Determine the [X, Y] coordinate at the center of the cell enclosing the given text.  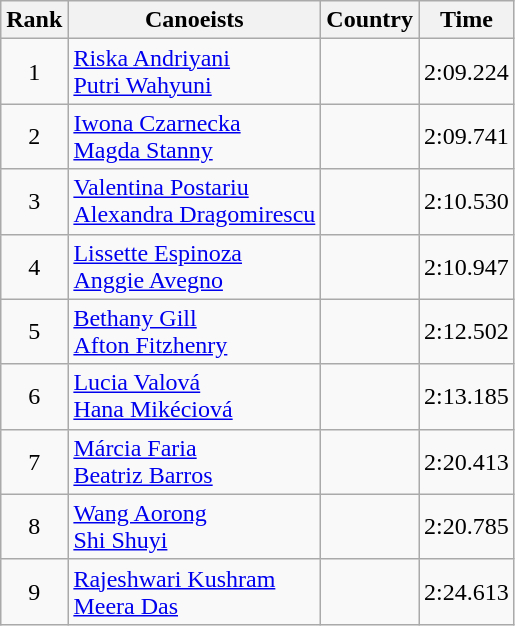
2:10.530 [467, 202]
5 [34, 332]
2:09.741 [467, 136]
8 [34, 526]
Time [467, 20]
Canoeists [194, 20]
3 [34, 202]
Bethany GillAfton Fitzhenry [194, 332]
1 [34, 72]
Iwona CzarneckaMagda Stanny [194, 136]
Riska AndriyaniPutri Wahyuni [194, 72]
Lissette EspinozaAnggie Avegno [194, 266]
2 [34, 136]
6 [34, 396]
Lucia ValováHana Mikéciová [194, 396]
Rajeshwari KushramMeera Das [194, 592]
Country [370, 20]
2:12.502 [467, 332]
2:20.785 [467, 526]
2:20.413 [467, 462]
2:24.613 [467, 592]
Márcia FariaBeatriz Barros [194, 462]
2:09.224 [467, 72]
Valentina PostariuAlexandra Dragomirescu [194, 202]
7 [34, 462]
Rank [34, 20]
4 [34, 266]
2:13.185 [467, 396]
Wang AorongShi Shuyi [194, 526]
2:10.947 [467, 266]
9 [34, 592]
